Determine the (x, y) coordinate at the center of the cell enclosing the given text.  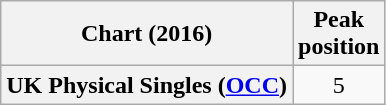
UK Physical Singles (OCC) (147, 85)
Peakposition (338, 34)
Chart (2016) (147, 34)
5 (338, 85)
